Pinpoint the cell where the given text exists, returning its [x, y] midpoint coordinate. 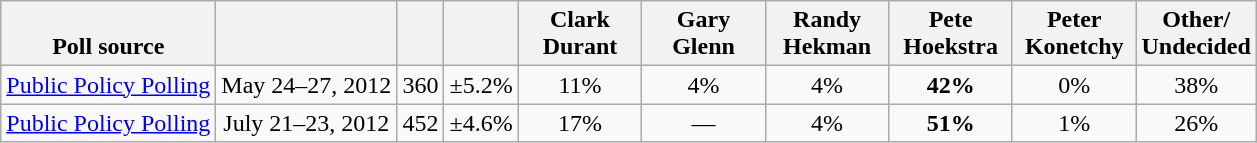
±5.2% [481, 85]
— [704, 123]
Poll source [108, 34]
51% [951, 123]
ClarkDurant [580, 34]
26% [1196, 123]
±4.6% [481, 123]
GaryGlenn [704, 34]
1% [1074, 123]
PeteHoekstra [951, 34]
July 21–23, 2012 [306, 123]
RandyHekman [827, 34]
May 24–27, 2012 [306, 85]
17% [580, 123]
PeterKonetchy [1074, 34]
38% [1196, 85]
11% [580, 85]
42% [951, 85]
Other/Undecided [1196, 34]
452 [420, 123]
0% [1074, 85]
360 [420, 85]
